Determine the [X, Y] coordinate at the center of the cell enclosing the given text.  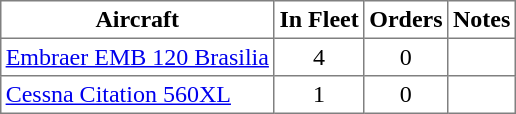
4 [319, 57]
In Fleet [319, 20]
Embraer EMB 120 Brasilia [137, 57]
Orders [406, 20]
Cessna Citation 560XL [137, 95]
Aircraft [137, 20]
1 [319, 95]
Notes [482, 20]
